Return [x, y] of the center of cell containing provided text 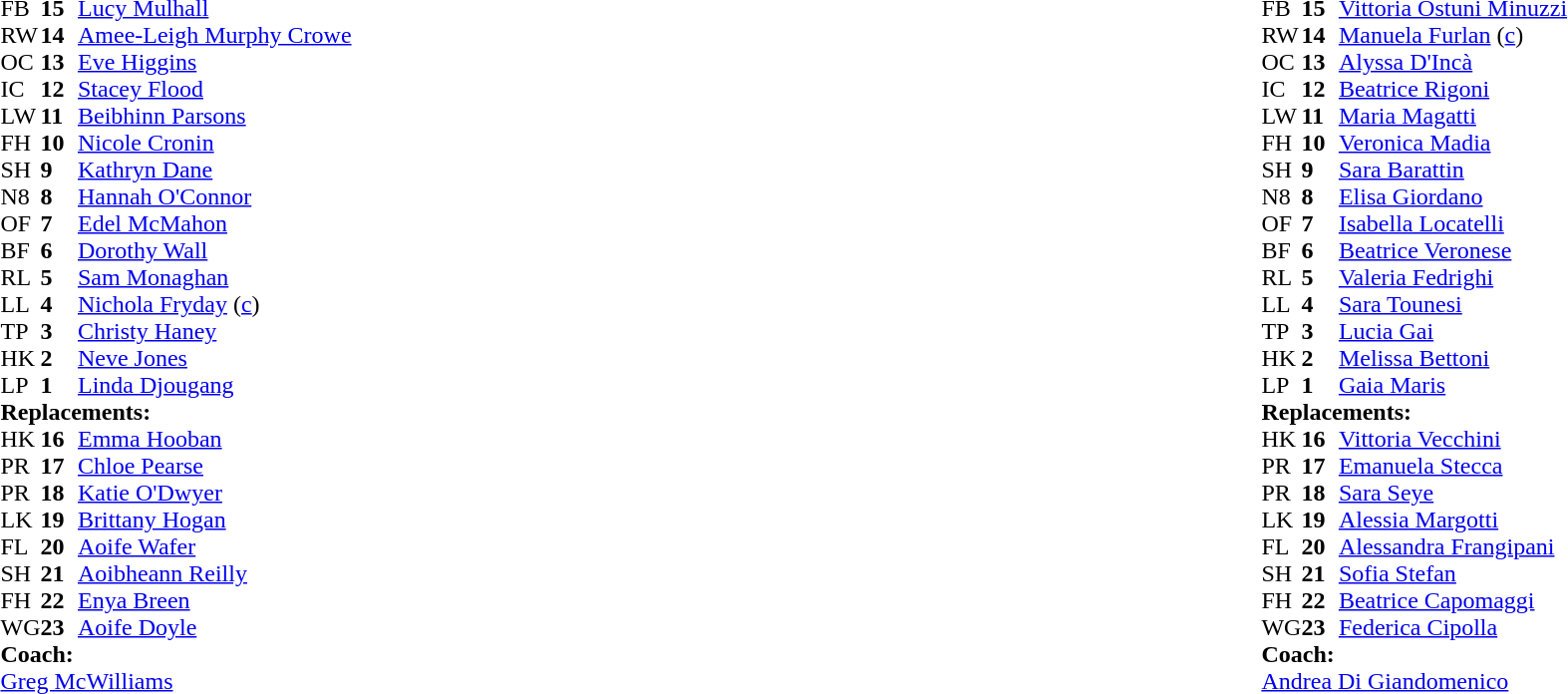
Valeria Fedrighi [1453, 277]
Lucia Gai [1453, 331]
Brittany Hogan [215, 520]
Edel McMahon [215, 223]
Isabella Locatelli [1453, 223]
Linda Djougang [215, 385]
Alyssa D'Incà [1453, 62]
Dorothy Wall [215, 251]
Emanuela Stecca [1453, 467]
Manuela Furlan (c) [1453, 36]
Maria Magatti [1453, 116]
Beibhinn Parsons [215, 116]
Eve Higgins [215, 62]
Hannah O'Connor [215, 197]
Sara Seye [1453, 493]
Kathryn Dane [215, 170]
Veronica Madia [1453, 144]
Amee-Leigh Murphy Crowe [215, 36]
Elisa Giordano [1453, 197]
Sara Barattin [1453, 170]
Neve Jones [215, 359]
Chloe Pearse [215, 467]
Sofia Stefan [1453, 574]
Federica Cipolla [1453, 628]
Alessia Margotti [1453, 520]
Sam Monaghan [215, 277]
Melissa Bettoni [1453, 359]
Beatrice Capomaggi [1453, 600]
Katie O'Dwyer [215, 493]
Beatrice Rigoni [1453, 90]
Emma Hooban [215, 439]
Stacey Flood [215, 90]
Vittoria Vecchini [1453, 439]
Gaia Maris [1453, 385]
Christy Haney [215, 331]
Aoibheann Reilly [215, 574]
Sara Tounesi [1453, 305]
Aoife Doyle [215, 628]
Nicole Cronin [215, 144]
Nichola Fryday (c) [215, 305]
Beatrice Veronese [1453, 251]
Aoife Wafer [215, 546]
Alessandra Frangipani [1453, 546]
Enya Breen [215, 600]
